From the cell containing the given text, extract its center point as [x, y] coordinate. 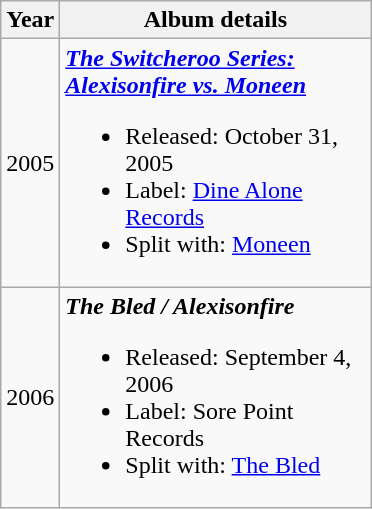
2005 [30, 163]
2006 [30, 398]
The Switcheroo Series:Alexisonfire vs. MoneenReleased: October 31, 2005Label: Dine Alone RecordsSplit with: Moneen [216, 163]
The Bled / AlexisonfireReleased: September 4, 2006Label: Sore Point RecordsSplit with: The Bled [216, 398]
Year [30, 20]
Album details [216, 20]
